For the text-containing cell, return its midpoint in [X, Y] coordinate format. 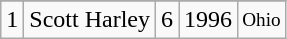
Scott Harley [90, 20]
1 [12, 20]
6 [168, 20]
1996 [208, 20]
Ohio [262, 20]
